Scan for the cell matching the given text and deliver its (x, y) coordinate at center. 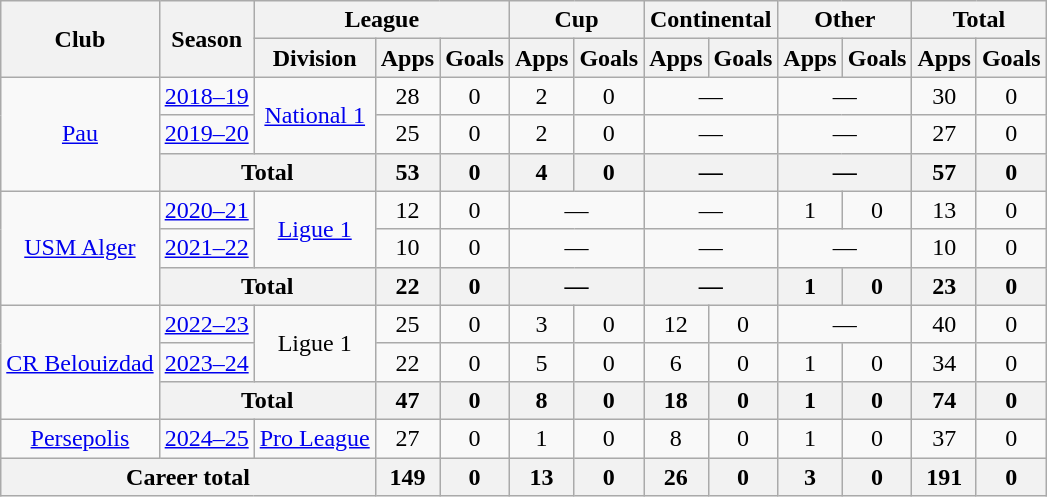
2024–25 (206, 438)
Pro League (314, 438)
18 (676, 400)
Other (845, 20)
Pau (80, 134)
2022–23 (206, 324)
6 (676, 362)
53 (407, 172)
30 (944, 96)
2019–20 (206, 134)
Persepolis (80, 438)
National 1 (314, 115)
2020–21 (206, 210)
CR Belouizdad (80, 362)
47 (407, 400)
Cup (576, 20)
74 (944, 400)
League (382, 20)
Season (206, 39)
37 (944, 438)
34 (944, 362)
Career total (188, 477)
2018–19 (206, 96)
2021–22 (206, 248)
Club (80, 39)
149 (407, 477)
Continental (711, 20)
USM Alger (80, 248)
57 (944, 172)
28 (407, 96)
26 (676, 477)
4 (541, 172)
191 (944, 477)
23 (944, 286)
Division (314, 58)
5 (541, 362)
40 (944, 324)
2023–24 (206, 362)
